Search for the cell housing the specified text and yield its (X, Y) center coordinate. 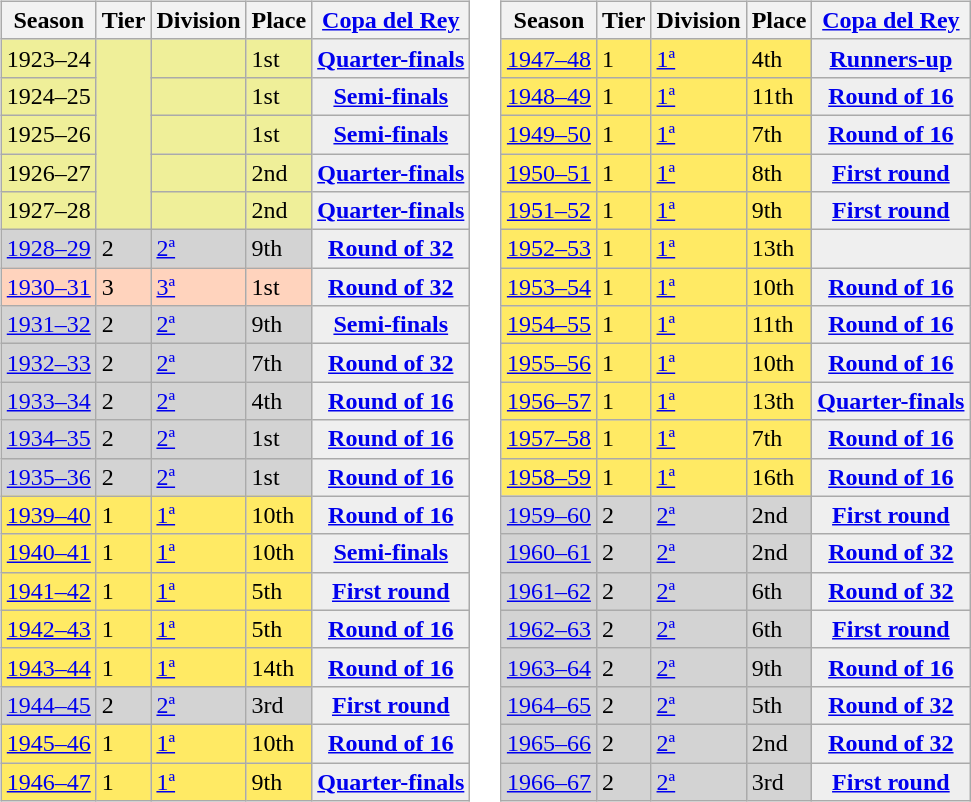
1947–48 (548, 58)
1950–51 (548, 173)
1946–47 (48, 781)
1951–52 (548, 211)
1959–60 (548, 515)
1953–54 (548, 287)
16th (779, 477)
1963–64 (548, 667)
1940–41 (48, 553)
1932–33 (48, 363)
1943–44 (48, 667)
1948–49 (548, 96)
1961–62 (548, 591)
1924–25 (48, 96)
1962–63 (548, 629)
1949–50 (548, 134)
1925–26 (48, 134)
1923–24 (48, 58)
8th (779, 173)
1960–61 (548, 553)
1965–66 (548, 743)
3ª (198, 287)
1926–27 (48, 173)
1957–58 (548, 439)
3 (124, 287)
1933–34 (48, 401)
1928–29 (48, 249)
1952–53 (548, 249)
1927–28 (48, 211)
1941–42 (48, 591)
1955–56 (548, 363)
1958–59 (548, 477)
1931–32 (48, 325)
1966–67 (548, 781)
14th (279, 667)
1945–46 (48, 743)
1942–43 (48, 629)
1930–31 (48, 287)
1934–35 (48, 439)
1956–57 (548, 401)
1954–55 (548, 325)
Runners-up (891, 58)
1939–40 (48, 515)
1964–65 (548, 705)
1944–45 (48, 705)
1935–36 (48, 477)
